Detect which cell encompasses the target text, then output its [x, y] center coordinate. 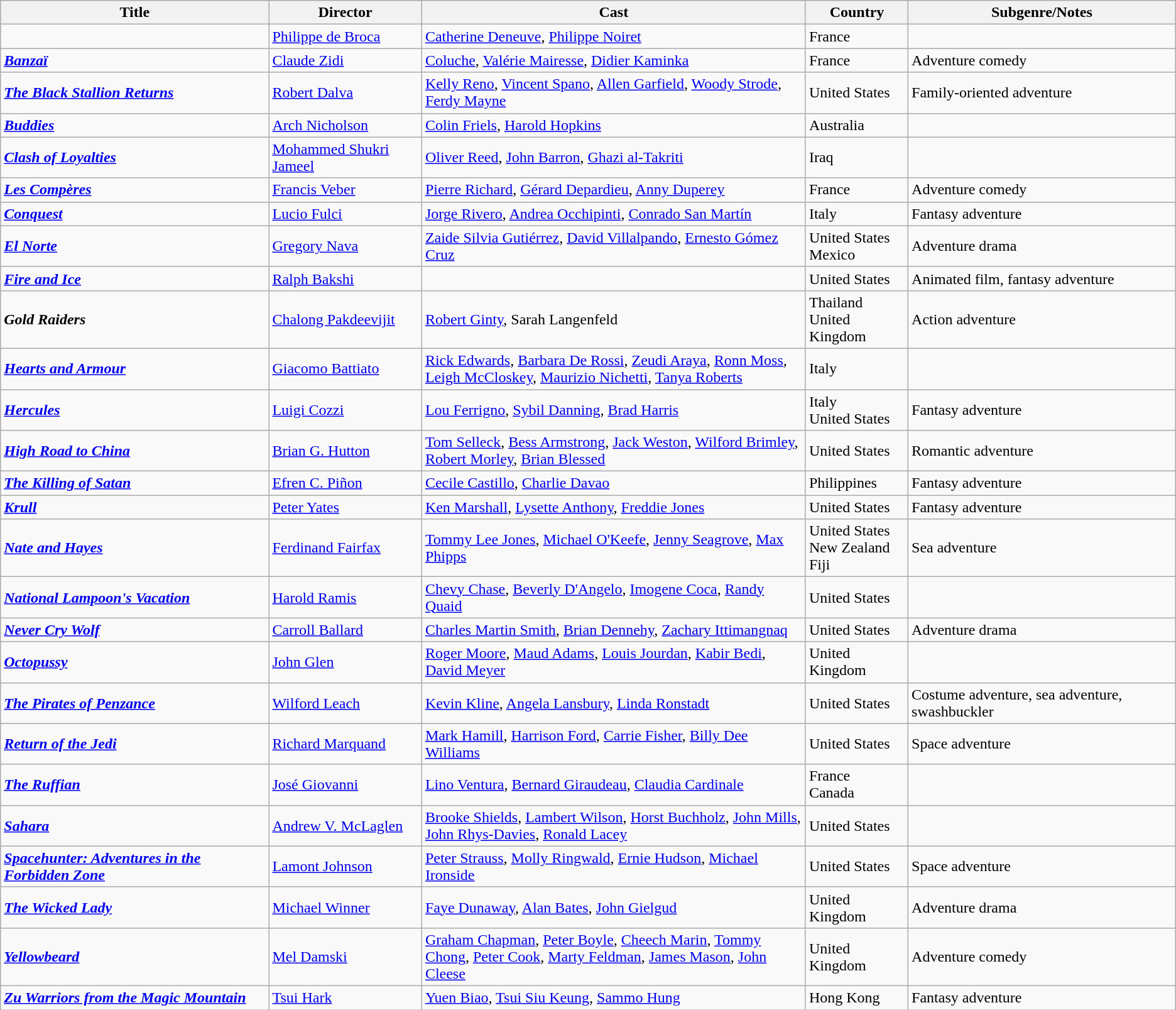
Les Compères [134, 190]
Mark Hamill, Harrison Ford, Carrie Fisher, Billy Dee Williams [613, 744]
The Pirates of Penzance [134, 703]
Wilford Leach [346, 703]
Robert Ginty, Sarah Langenfeld [613, 319]
Country [857, 13]
Andrew V. McLaglen [346, 826]
Sea adventure [1042, 548]
Kelly Reno, Vincent Spano, Allen Garfield, Woody Strode, Ferdy Mayne [613, 93]
Lou Ferrigno, Sybil Danning, Brad Harris [613, 410]
Claude Zidi [346, 60]
Never Cry Wolf [134, 630]
Roger Moore, Maud Adams, Louis Jourdan, Kabir Bedi, David Meyer [613, 662]
Buddies [134, 125]
Colin Friels, Harold Hopkins [613, 125]
Efren C. Piñon [346, 483]
Oliver Reed, John Barron, Ghazi al-Takriti [613, 157]
Michael Winner [346, 908]
Director [346, 13]
High Road to China [134, 451]
Arch Nicholson [346, 125]
Fire and Ice [134, 278]
Robert Dalva [346, 93]
Australia [857, 125]
ThailandUnited Kingdom [857, 319]
Title [134, 13]
Ken Marshall, Lysette Anthony, Freddie Jones [613, 507]
Costume adventure, sea adventure, swashbuckler [1042, 703]
Kevin Kline, Angela Lansbury, Linda Ronstadt [613, 703]
Lino Ventura, Bernard Giraudeau, Claudia Cardinale [613, 784]
Philippe de Broca [346, 36]
Action adventure [1042, 319]
Gregory Nava [346, 246]
Catherine Deneuve, Philippe Noiret [613, 36]
Mohammed Shukri Jameel [346, 157]
Pierre Richard, Gérard Depardieu, Anny Duperey [613, 190]
Gold Raiders [134, 319]
The Killing of Satan [134, 483]
FranceCanada [857, 784]
Chevy Chase, Beverly D'Angelo, Imogene Coca, Randy Quaid [613, 597]
Peter Strauss, Molly Ringwald, Ernie Hudson, Michael Ironside [613, 866]
Lucio Fulci [346, 214]
Zu Warriors from the Magic Mountain [134, 997]
Tom Selleck, Bess Armstrong, Jack Weston, Wilford Brimley, Robert Morley, Brian Blessed [613, 451]
Zaide Silvia Gutiérrez, David Villalpando, Ernesto Gómez Cruz [613, 246]
Francis Veber [346, 190]
Hearts and Armour [134, 368]
Clash of Loyalties [134, 157]
Charles Martin Smith, Brian Dennehy, Zachary Ittimangnaq [613, 630]
Rick Edwards, Barbara De Rossi, Zeudi Araya, Ronn Moss, Leigh McCloskey, Maurizio Nichetti, Tanya Roberts [613, 368]
Richard Marquand [346, 744]
John Glen [346, 662]
United StatesMexico [857, 246]
El Norte [134, 246]
Graham Chapman, Peter Boyle, Cheech Marin, Tommy Chong, Peter Cook, Marty Feldman, James Mason, John Cleese [613, 957]
The Ruffian [134, 784]
Nate and Hayes [134, 548]
National Lampoon's Vacation [134, 597]
José Giovanni [346, 784]
Octopussy [134, 662]
Family-oriented adventure [1042, 93]
Subgenre/Notes [1042, 13]
Yuen Biao, Tsui Siu Keung, Sammo Hung [613, 997]
Mel Damski [346, 957]
Ralph Bakshi [346, 278]
Chalong Pakdeevijit [346, 319]
Banzaï [134, 60]
Conquest [134, 214]
United StatesNew ZealandFiji [857, 548]
Faye Dunaway, Alan Bates, John Gielgud [613, 908]
Tommy Lee Jones, Michael O'Keefe, Jenny Seagrove, Max Phipps [613, 548]
Cast [613, 13]
Yellowbeard [134, 957]
Krull [134, 507]
Spacehunter: Adventures in the Forbidden Zone [134, 866]
Cecile Castillo, Charlie Davao [613, 483]
Harold Ramis [346, 597]
Carroll Ballard [346, 630]
Peter Yates [346, 507]
Brooke Shields, Lambert Wilson, Horst Buchholz, John Mills, John Rhys-Davies, Ronald Lacey [613, 826]
Sahara [134, 826]
Hong Kong [857, 997]
Ferdinand Fairfax [346, 548]
Romantic adventure [1042, 451]
The Black Stallion Returns [134, 93]
Luigi Cozzi [346, 410]
Philippines [857, 483]
Iraq [857, 157]
Lamont Johnson [346, 866]
Tsui Hark [346, 997]
Giacomo Battiato [346, 368]
The Wicked Lady [134, 908]
Jorge Rivero, Andrea Occhipinti, Conrado San Martín [613, 214]
Animated film, fantasy adventure [1042, 278]
Brian G. Hutton [346, 451]
Coluche, Valérie Mairesse, Didier Kaminka [613, 60]
ItalyUnited States [857, 410]
Hercules [134, 410]
Return of the Jedi [134, 744]
